Detect which cell encompasses the target text, then output its [X, Y] center coordinate. 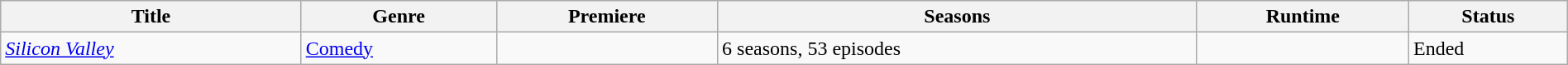
Premiere [607, 17]
Ended [1488, 48]
Runtime [1303, 17]
Comedy [399, 48]
6 seasons, 53 episodes [958, 48]
Status [1488, 17]
Silicon Valley [151, 48]
Title [151, 17]
Seasons [958, 17]
Genre [399, 17]
